From the cell containing the given text, extract its center point as [X, Y] coordinate. 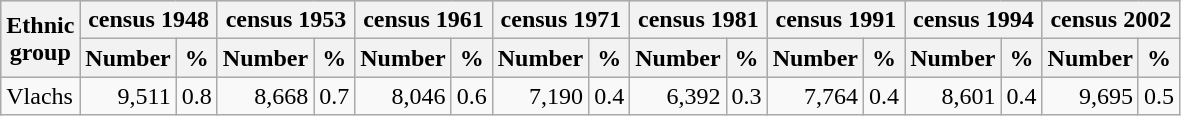
census 1971 [560, 20]
census 1948 [148, 20]
census 1981 [698, 20]
census 1953 [286, 20]
0.8 [196, 96]
7,190 [540, 96]
0.7 [334, 96]
0.6 [472, 96]
Vlachs [40, 96]
census 2002 [1110, 20]
8,046 [403, 96]
8,601 [953, 96]
census 1991 [836, 20]
0.5 [1158, 96]
9,511 [128, 96]
0.3 [746, 96]
9,695 [1090, 96]
census 1961 [424, 20]
Ethnicgroup [40, 39]
7,764 [815, 96]
8,668 [265, 96]
6,392 [678, 96]
census 1994 [974, 20]
